Locate the cell with the specified text and output its (x, y) center coordinate. 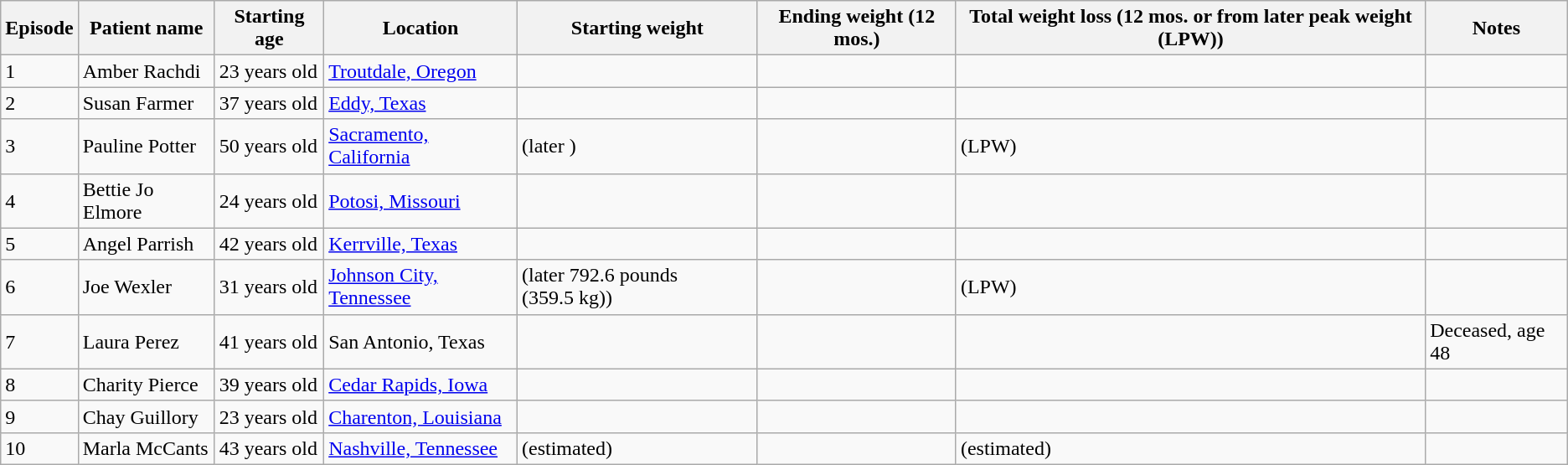
50 years old (270, 146)
3 (39, 146)
Charenton, Louisiana (420, 416)
Ending weight (12 mos.) (856, 28)
10 (39, 448)
Sacramento, California (420, 146)
8 (39, 385)
Laura Perez (146, 342)
Starting age (270, 28)
Nashville, Tennessee (420, 448)
4 (39, 201)
Bettie Jo Elmore (146, 201)
43 years old (270, 448)
42 years old (270, 244)
San Antonio, Texas (420, 342)
Susan Farmer (146, 103)
Potosi, Missouri (420, 201)
5 (39, 244)
37 years old (270, 103)
Joe Wexler (146, 287)
Total weight loss (12 mos. or from later peak weight (LPW)) (1190, 28)
39 years old (270, 385)
Pauline Potter (146, 146)
Episode (39, 28)
9 (39, 416)
(later ) (637, 146)
Eddy, Texas (420, 103)
Location (420, 28)
Cedar Rapids, Iowa (420, 385)
(later 792.6 pounds (359.5 kg)) (637, 287)
7 (39, 342)
1 (39, 71)
Deceased, age 48 (1497, 342)
Starting weight (637, 28)
Kerrville, Texas (420, 244)
Angel Parrish (146, 244)
Troutdale, Oregon (420, 71)
41 years old (270, 342)
Charity Pierce (146, 385)
2 (39, 103)
Amber Rachdi (146, 71)
Johnson City, Tennessee (420, 287)
24 years old (270, 201)
Chay Guillory (146, 416)
6 (39, 287)
Marla McCants (146, 448)
Patient name (146, 28)
Notes (1497, 28)
31 years old (270, 287)
